Provide the (X, Y) coordinate of the cell's center where the given text is located.  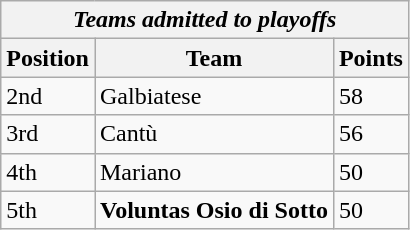
Teams admitted to playoffs (205, 20)
Cantù (214, 134)
Mariano (214, 172)
56 (370, 134)
58 (370, 96)
Team (214, 58)
2nd (48, 96)
4th (48, 172)
Position (48, 58)
3rd (48, 134)
Points (370, 58)
Galbiatese (214, 96)
5th (48, 210)
Voluntas Osio di Sotto (214, 210)
